Detect which cell encompasses the target text, then output its [x, y] center coordinate. 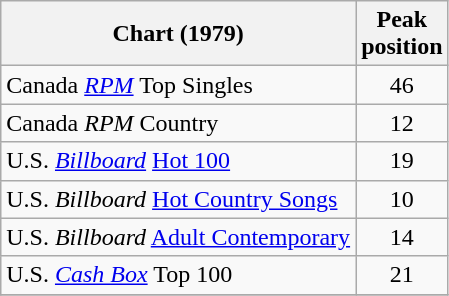
19 [402, 161]
46 [402, 85]
12 [402, 123]
U.S. Billboard Adult Contemporary [178, 237]
Peakposition [402, 34]
U.S. Billboard Hot Country Songs [178, 199]
14 [402, 237]
Canada RPM Country [178, 123]
Canada RPM Top Singles [178, 85]
Chart (1979) [178, 34]
21 [402, 275]
U.S. Billboard Hot 100 [178, 161]
U.S. Cash Box Top 100 [178, 275]
10 [402, 199]
